Scan for the cell matching the given text and deliver its (x, y) coordinate at center. 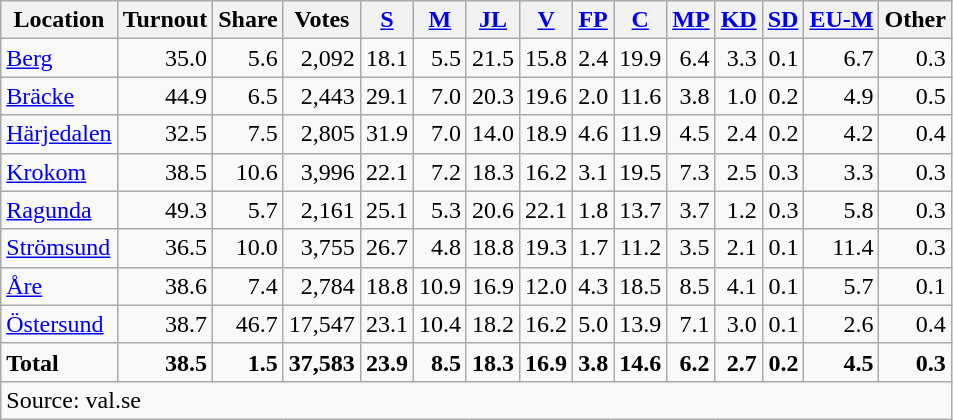
13.9 (640, 324)
3,996 (322, 172)
12.0 (546, 286)
2,161 (322, 210)
7.3 (691, 172)
Åre (59, 286)
C (640, 20)
6.7 (842, 58)
3,755 (322, 248)
2,092 (322, 58)
2.0 (594, 96)
4.6 (594, 134)
Total (59, 362)
1.2 (738, 210)
11.6 (640, 96)
15.8 (546, 58)
Strömsund (59, 248)
M (440, 20)
Härjedalen (59, 134)
2.5 (738, 172)
10.4 (440, 324)
Östersund (59, 324)
2.1 (738, 248)
Share (248, 20)
3.5 (691, 248)
19.9 (640, 58)
37,583 (322, 362)
44.9 (165, 96)
14.0 (492, 134)
11.4 (842, 248)
3.7 (691, 210)
23.1 (386, 324)
25.1 (386, 210)
10.0 (248, 248)
10.6 (248, 172)
0.5 (915, 96)
4.2 (842, 134)
21.5 (492, 58)
Location (59, 20)
11.2 (640, 248)
5.8 (842, 210)
1.0 (738, 96)
Bräcke (59, 96)
29.1 (386, 96)
2.7 (738, 362)
7.2 (440, 172)
EU-M (842, 20)
2,805 (322, 134)
6.5 (248, 96)
31.9 (386, 134)
5.6 (248, 58)
5.5 (440, 58)
4.3 (594, 286)
7.5 (248, 134)
38.6 (165, 286)
2,443 (322, 96)
6.2 (691, 362)
3.0 (738, 324)
20.6 (492, 210)
36.5 (165, 248)
6.4 (691, 58)
JL (492, 20)
35.0 (165, 58)
1.7 (594, 248)
20.3 (492, 96)
18.9 (546, 134)
KD (738, 20)
SD (783, 20)
26.7 (386, 248)
4.9 (842, 96)
Ragunda (59, 210)
46.7 (248, 324)
7.1 (691, 324)
S (386, 20)
38.7 (165, 324)
32.5 (165, 134)
2,784 (322, 286)
14.6 (640, 362)
Other (915, 20)
10.9 (440, 286)
Berg (59, 58)
11.9 (640, 134)
19.3 (546, 248)
18.1 (386, 58)
2.6 (842, 324)
V (546, 20)
5.0 (594, 324)
4.8 (440, 248)
5.3 (440, 210)
19.5 (640, 172)
Krokom (59, 172)
13.7 (640, 210)
18.5 (640, 286)
18.2 (492, 324)
FP (594, 20)
1.5 (248, 362)
Source: val.se (476, 400)
Turnout (165, 20)
17,547 (322, 324)
49.3 (165, 210)
MP (691, 20)
1.8 (594, 210)
7.4 (248, 286)
3.1 (594, 172)
19.6 (546, 96)
23.9 (386, 362)
4.1 (738, 286)
Votes (322, 20)
